Scan for the cell matching the given text and deliver its [X, Y] coordinate at center. 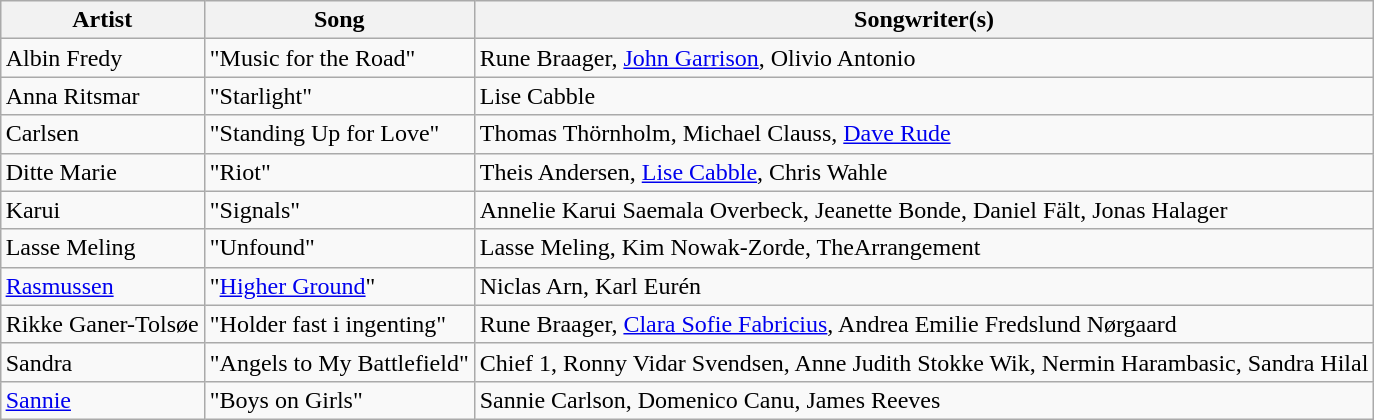
Lasse Meling, Kim Nowak-Zorde, TheArrangement [924, 248]
Song [339, 20]
"Riot" [339, 172]
"Standing Up for Love" [339, 134]
Carlsen [102, 134]
"Starlight" [339, 96]
Anna Ritsmar [102, 96]
Ditte Marie [102, 172]
Rikke Ganer-Tolsøe [102, 324]
Rune Braager, John Garrison, Olivio Antonio [924, 58]
Songwriter(s) [924, 20]
"Unfound" [339, 248]
"Angels to My Battlefield" [339, 362]
Sannie [102, 400]
Lise Cabble [924, 96]
Lasse Meling [102, 248]
"Holder fast i ingenting" [339, 324]
"Music for the Road" [339, 58]
Chief 1, Ronny Vidar Svendsen, Anne Judith Stokke Wik, Nermin Harambasic, Sandra Hilal [924, 362]
Annelie Karui Saemala Overbeck, Jeanette Bonde, Daniel Fält, Jonas Halager [924, 210]
Karui [102, 210]
Sannie Carlson, Domenico Canu, James Reeves [924, 400]
Artist [102, 20]
"Signals" [339, 210]
Thomas Thörnholm, Michael Clauss, Dave Rude [924, 134]
"Boys on Girls" [339, 400]
Rune Braager, Clara Sofie Fabricius, Andrea Emilie Fredslund Nørgaard [924, 324]
"Higher Ground" [339, 286]
Niclas Arn, Karl Eurén [924, 286]
Sandra [102, 362]
Theis Andersen, Lise Cabble, Chris Wahle [924, 172]
Rasmussen [102, 286]
Albin Fredy [102, 58]
